Output the [x, y] coordinate of the center of the cell containing the given text.  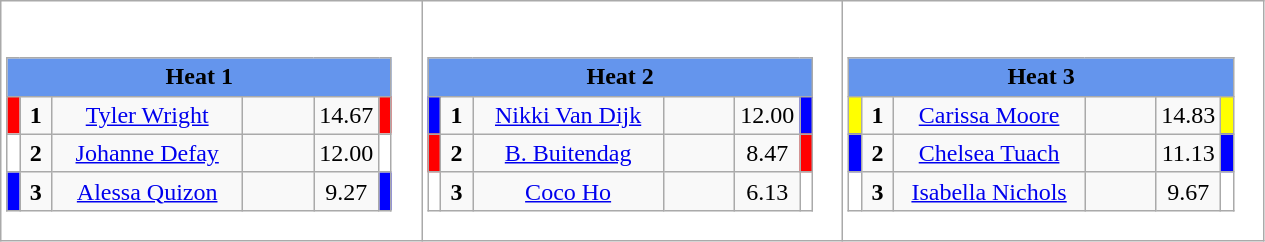
Heat 2 1 Nikki Van Dijk 12.00 2 B. Buitendag 8.47 3 Coco Ho 6.13 [632, 121]
9.67 [1188, 191]
Nikki Van Dijk [568, 115]
Isabella Nichols [990, 191]
Heat 3 1 Carissa Moore 14.83 2 Chelsea Tuach 11.13 3 Isabella Nichols 9.67 [1054, 121]
6.13 [768, 191]
8.47 [768, 153]
Carissa Moore [990, 115]
Coco Ho [568, 191]
14.67 [346, 115]
B. Buitendag [568, 153]
9.27 [346, 191]
Alessa Quizon [148, 191]
Heat 1 1 Tyler Wright 14.67 2 Johanne Defay 12.00 3 Alessa Quizon 9.27 [212, 121]
Heat 2 [620, 77]
Heat 3 [1041, 77]
Tyler Wright [148, 115]
14.83 [1188, 115]
Chelsea Tuach [990, 153]
Johanne Defay [148, 153]
Heat 1 [199, 77]
11.13 [1188, 153]
